Provide the [x, y] coordinate of the cell's center where the given text is located.  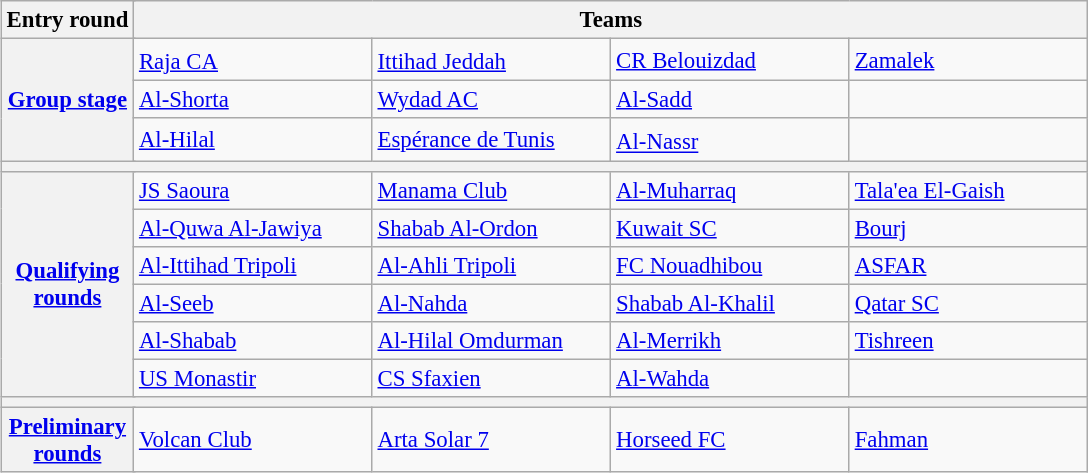
CS Sfaxien [492, 378]
FC Nouadhibou [730, 265]
Al-Nassr [730, 139]
Kuwait SC [730, 228]
Al-Merrikh [730, 341]
Tishreen [968, 341]
Fahman [968, 440]
Arta Solar 7 [492, 440]
Qualifying rounds [67, 284]
Raja CA [254, 60]
ASFAR [968, 265]
Al-Seeb [254, 303]
Al-Hilal Omdurman [492, 341]
Zamalek [968, 60]
CR Belouizdad [730, 60]
Al-Sadd [730, 100]
Preliminary rounds [67, 440]
Horseed FC [730, 440]
Manama Club [492, 190]
Teams [611, 20]
Ittihad Jeddah [492, 60]
US Monastir [254, 378]
Shabab Al-Khalil [730, 303]
Al-Wahda [730, 378]
Tala'ea El-Gaish [968, 190]
Wydad AC [492, 100]
Al-Shabab [254, 341]
Shabab Al-Ordon [492, 228]
Al-Hilal [254, 139]
JS Saoura [254, 190]
Al-Muharraq [730, 190]
Al-Ahli Tripoli [492, 265]
Al-Ittihad Tripoli [254, 265]
Qatar SC [968, 303]
Espérance de Tunis [492, 139]
Entry round [67, 20]
Bourj [968, 228]
Al-Quwa Al-Jawiya [254, 228]
Group stage [67, 100]
Volcan Club [254, 440]
Al-Nahda [492, 303]
Al-Shorta [254, 100]
